Extract the (x, y) coordinate from the center of the cell holding the provided text.  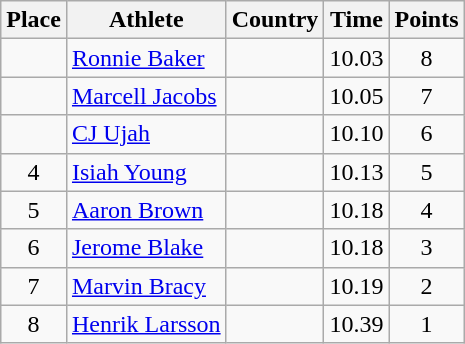
10.05 (356, 96)
CJ Ujah (146, 134)
1 (426, 324)
10.19 (356, 286)
Marcell Jacobs (146, 96)
Country (275, 20)
10.13 (356, 172)
10.10 (356, 134)
Athlete (146, 20)
Ronnie Baker (146, 58)
10.39 (356, 324)
Marvin Bracy (146, 286)
2 (426, 286)
Points (426, 20)
Isiah Young (146, 172)
Jerome Blake (146, 248)
Henrik Larsson (146, 324)
10.03 (356, 58)
Place (34, 20)
3 (426, 248)
Aaron Brown (146, 210)
Time (356, 20)
